Return the [X, Y] coordinate for the center point of the cell that contains the specified text.  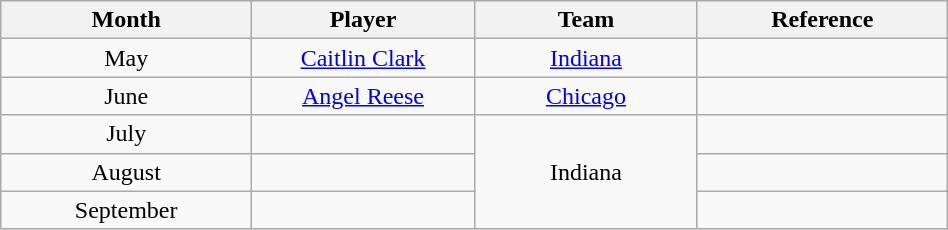
June [126, 96]
Team [586, 20]
Chicago [586, 96]
Reference [822, 20]
May [126, 58]
Month [126, 20]
July [126, 134]
August [126, 172]
Caitlin Clark [364, 58]
Angel Reese [364, 96]
Player [364, 20]
September [126, 210]
